Provide the (X, Y) coordinate of the cell's center where the given text is located.  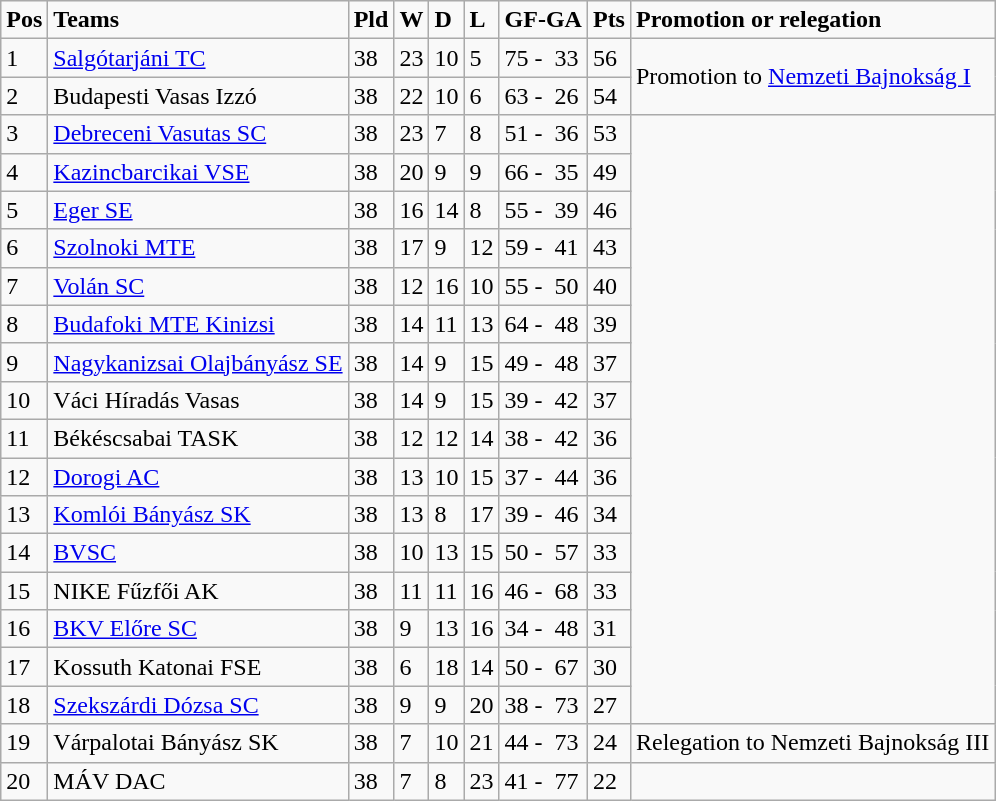
39 (608, 324)
75 - 33 (543, 58)
39 - 42 (543, 400)
L (482, 20)
BVSC (198, 553)
Pld (371, 20)
64 - 48 (543, 324)
49 - 48 (543, 362)
Promotion to Nemzeti Bajnokság I (812, 77)
40 (608, 286)
53 (608, 134)
49 (608, 172)
30 (608, 667)
59 - 41 (543, 248)
GF-GA (543, 20)
31 (608, 629)
Váci Híradás Vasas (198, 400)
Kossuth Katonai FSE (198, 667)
38 - 73 (543, 705)
Pos (24, 20)
41 - 77 (543, 781)
Nagykanizsai Olajbányász SE (198, 362)
1 (24, 58)
51 - 36 (543, 134)
37 - 44 (543, 477)
46 - 68 (543, 591)
Relegation to Nemzeti Bajnokság III (812, 743)
55 - 50 (543, 286)
Komlói Bányász SK (198, 515)
3 (24, 134)
Budafoki MTE Kinizsi (198, 324)
Debreceni Vasutas SC (198, 134)
4 (24, 172)
MÁV DAC (198, 781)
44 - 73 (543, 743)
W (412, 20)
38 - 42 (543, 438)
Pts (608, 20)
Várpalotai Bányász SK (198, 743)
BKV Előre SC (198, 629)
Szolnoki MTE (198, 248)
34 - 48 (543, 629)
Promotion or relegation (812, 20)
19 (24, 743)
43 (608, 248)
Szekszárdi Dózsa SC (198, 705)
54 (608, 96)
Teams (198, 20)
21 (482, 743)
56 (608, 58)
39 - 46 (543, 515)
63 - 26 (543, 96)
2 (24, 96)
NIKE Fűzfői AK (198, 591)
Dorogi AC (198, 477)
46 (608, 210)
66 - 35 (543, 172)
Békéscsabai TASK (198, 438)
Volán SC (198, 286)
27 (608, 705)
55 - 39 (543, 210)
Kazincbarcikai VSE (198, 172)
34 (608, 515)
50 - 67 (543, 667)
Salgótarjáni TC (198, 58)
Budapesti Vasas Izzó (198, 96)
D (446, 20)
24 (608, 743)
Eger SE (198, 210)
50 - 57 (543, 553)
